Find where the given text appears and provide that cell's center as [X, Y] coordinate. 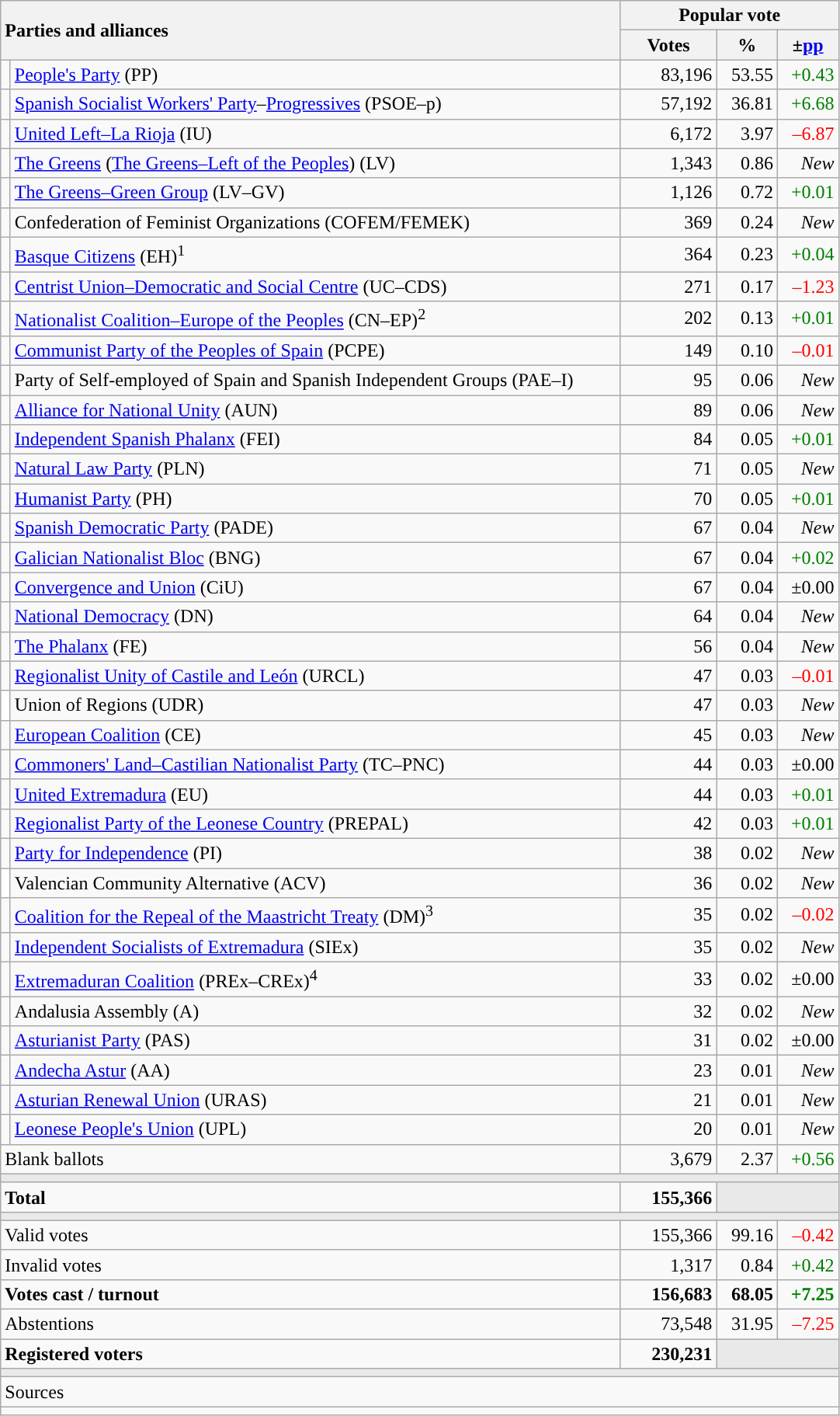
23 [668, 1070]
Andecha Astur (AA) [315, 1070]
–6.87 [807, 134]
Independent Spanish Phalanx (FEI) [315, 440]
Votes [668, 45]
Communist Party of the Peoples of Spain (PCPE) [315, 350]
Convergence and Union (CiU) [315, 587]
33 [668, 979]
1,343 [668, 163]
Spanish Socialist Workers' Party–Progressives (PSOE–p) [315, 104]
99.16 [747, 1235]
2.37 [747, 1159]
Popular vote [730, 16]
–0.02 [807, 915]
Union of Regions (UDR) [315, 705]
Galician Nationalist Bloc (BNG) [315, 558]
–7.25 [807, 1324]
202 [668, 318]
% [747, 45]
45 [668, 735]
The Phalanx (FE) [315, 646]
73,548 [668, 1324]
Abstentions [311, 1324]
Natural Law Party (PLN) [315, 469]
84 [668, 440]
369 [668, 222]
0.10 [747, 350]
6,172 [668, 134]
+0.02 [807, 558]
364 [668, 255]
71 [668, 469]
56 [668, 646]
Alliance for National Unity (AUN) [315, 410]
–1.23 [807, 287]
1,317 [668, 1265]
Party for Independence (PI) [315, 853]
36.81 [747, 104]
95 [668, 380]
Invalid votes [311, 1265]
64 [668, 617]
Humanist Party (PH) [315, 499]
31.95 [747, 1324]
1,126 [668, 193]
People's Party (PP) [315, 75]
83,196 [668, 75]
230,231 [668, 1354]
0.84 [747, 1265]
Registered voters [311, 1354]
–0.42 [807, 1235]
20 [668, 1129]
42 [668, 823]
0.24 [747, 222]
Votes cast / turnout [311, 1294]
The Greens–Green Group (LV–GV) [315, 193]
89 [668, 410]
32 [668, 1011]
36 [668, 883]
+7.25 [807, 1294]
3,679 [668, 1159]
271 [668, 287]
+0.56 [807, 1159]
Commoners' Land–Castilian Nationalist Party (TC–PNC) [315, 764]
Total [311, 1197]
Sources [419, 1392]
0.23 [747, 255]
Valid votes [311, 1235]
Regionalist Party of the Leonese Country (PREPAL) [315, 823]
+0.04 [807, 255]
0.17 [747, 287]
156,683 [668, 1294]
Spanish Democratic Party (PADE) [315, 528]
Regionalist Unity of Castile and León (URCL) [315, 676]
National Democracy (DN) [315, 617]
United Left–La Rioja (IU) [315, 134]
+0.42 [807, 1265]
±pp [807, 45]
Andalusia Assembly (A) [315, 1011]
0.13 [747, 318]
Valencian Community Alternative (ACV) [315, 883]
European Coalition (CE) [315, 735]
Leonese People's Union (UPL) [315, 1129]
3.97 [747, 134]
Blank ballots [311, 1159]
United Extremadura (EU) [315, 794]
149 [668, 350]
Nationalist Coalition–Europe of the Peoples (CN–EP)2 [315, 318]
Independent Socialists of Extremadura (SIEx) [315, 947]
The Greens (The Greens–Left of the Peoples) (LV) [315, 163]
38 [668, 853]
0.86 [747, 163]
Asturian Renewal Union (URAS) [315, 1100]
0.72 [747, 193]
57,192 [668, 104]
Coalition for the Repeal of the Maastricht Treaty (DM)3 [315, 915]
70 [668, 499]
Confederation of Feminist Organizations (COFEM/FEMEK) [315, 222]
31 [668, 1041]
68.05 [747, 1294]
+0.43 [807, 75]
Parties and alliances [311, 30]
Extremaduran Coalition (PREx–CREx)4 [315, 979]
Basque Citizens (EH)1 [315, 255]
+6.68 [807, 104]
Centrist Union–Democratic and Social Centre (UC–CDS) [315, 287]
Party of Self-employed of Spain and Spanish Independent Groups (PAE–I) [315, 380]
53.55 [747, 75]
Asturianist Party (PAS) [315, 1041]
21 [668, 1100]
